Return the (x, y) coordinate for the center point of the cell that contains the specified text.  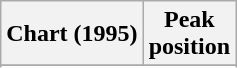
Chart (1995) (72, 34)
Peakposition (189, 34)
